Locate the cell with the specified text and output its (x, y) center coordinate. 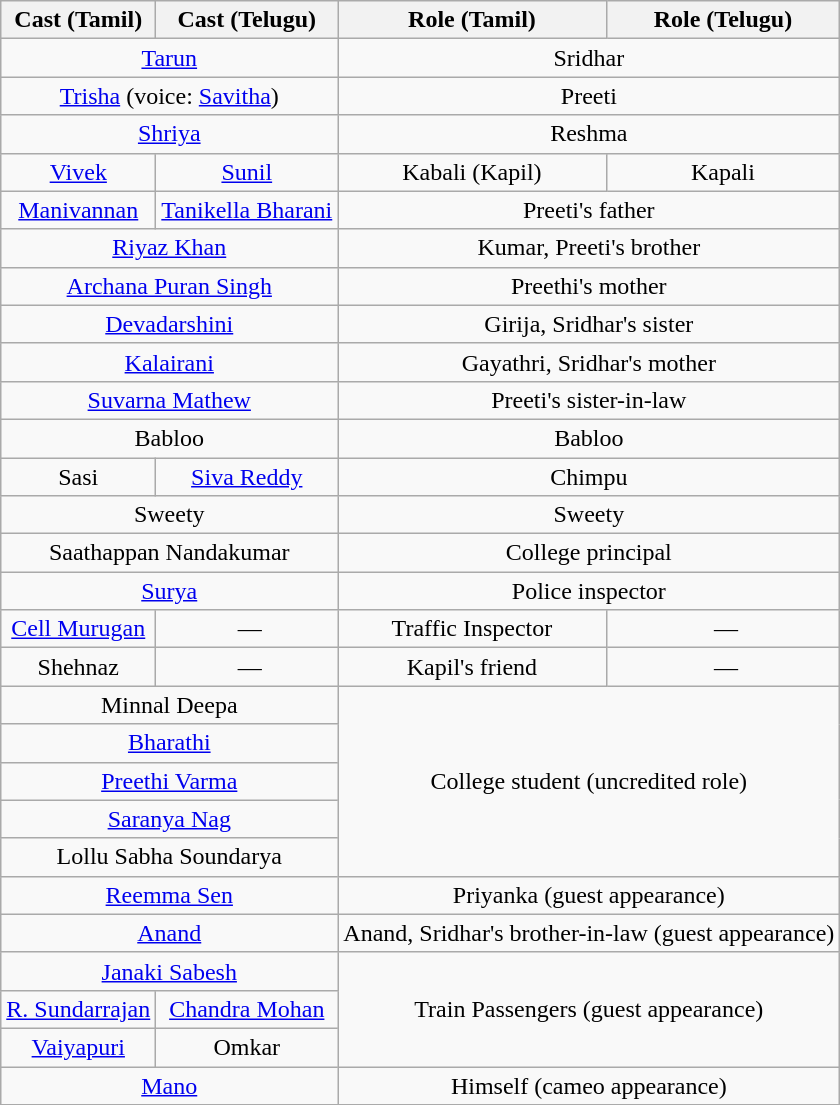
Kalairani (170, 362)
College principal (589, 553)
Devadarshini (170, 324)
Cast (Telugu) (247, 20)
Shehnaz (78, 667)
Minnal Deepa (170, 705)
Manivannan (78, 210)
Anand, Sridhar's brother-in-law (guest appearance) (589, 933)
Trisha (voice: Savitha) (170, 96)
Vivek (78, 172)
Train Passengers (guest appearance) (589, 1009)
Sunil (247, 172)
Reemma Sen (170, 895)
Reshma (589, 134)
Priyanka (guest appearance) (589, 895)
Girija, Sridhar's sister (589, 324)
Preethi's mother (589, 286)
Kabali (Kapil) (472, 172)
Kumar, Preeti's brother (589, 248)
Gayathri, Sridhar's mother (589, 362)
Preeti's sister-in-law (589, 400)
Anand (170, 933)
Chandra Mohan (247, 1009)
Role (Tamil) (472, 20)
Bharathi (170, 743)
Surya (170, 591)
Police inspector (589, 591)
Chimpu (589, 477)
Tanikella Bharani (247, 210)
Lollu Sabha Soundarya (170, 857)
Omkar (247, 1047)
Sasi (78, 477)
Traffic Inspector (472, 629)
Preethi Varma (170, 781)
Preeti (589, 96)
Suvarna Mathew (170, 400)
Sridhar (589, 58)
College student (uncredited role) (589, 781)
Siva Reddy (247, 477)
Janaki Sabesh (170, 971)
Cast (Tamil) (78, 20)
Kapali (723, 172)
Himself (cameo appearance) (589, 1085)
Riyaz Khan (170, 248)
R. Sundarrajan (78, 1009)
Role (Telugu) (723, 20)
Vaiyapuri (78, 1047)
Preeti's father (589, 210)
Saranya Nag (170, 819)
Mano (170, 1085)
Kapil's friend (472, 667)
Archana Puran Singh (170, 286)
Cell Murugan (78, 629)
Saathappan Nandakumar (170, 553)
Tarun (170, 58)
Shriya (170, 134)
